From the cell containing the given text, extract its center point as [x, y] coordinate. 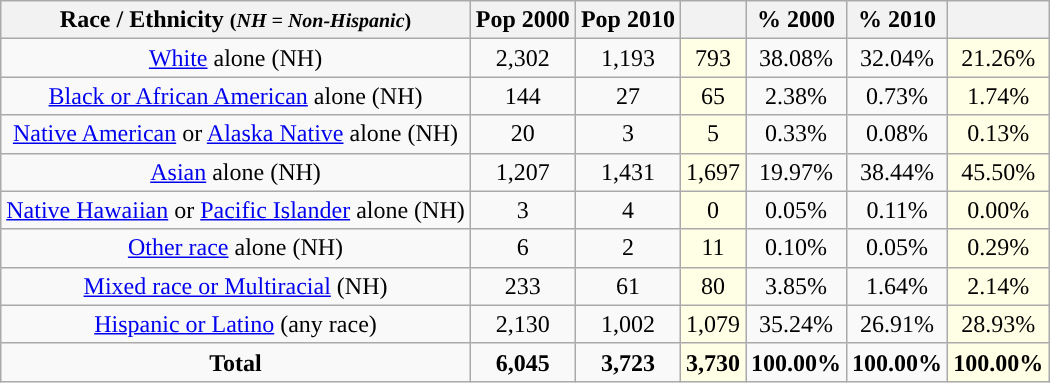
4 [628, 210]
61 [628, 286]
Asian alone (NH) [236, 172]
0.29% [998, 248]
20 [522, 134]
3,723 [628, 362]
Black or African American alone (NH) [236, 96]
0.13% [998, 134]
Pop 2000 [522, 20]
45.50% [998, 172]
3,730 [712, 362]
Other race alone (NH) [236, 248]
21.26% [998, 58]
Pop 2010 [628, 20]
1,207 [522, 172]
Race / Ethnicity (NH = Non-Hispanic) [236, 20]
6 [522, 248]
35.24% [796, 324]
32.04% [898, 58]
Hispanic or Latino (any race) [236, 324]
Native Hawaiian or Pacific Islander alone (NH) [236, 210]
0 [712, 210]
0.33% [796, 134]
Total [236, 362]
28.93% [998, 324]
0.11% [898, 210]
6,045 [522, 362]
233 [522, 286]
White alone (NH) [236, 58]
80 [712, 286]
0.08% [898, 134]
65 [712, 96]
1.74% [998, 96]
1,193 [628, 58]
2.38% [796, 96]
% 2000 [796, 20]
0.73% [898, 96]
38.08% [796, 58]
1.64% [898, 286]
0.10% [796, 248]
1,002 [628, 324]
3.85% [796, 286]
27 [628, 96]
1,431 [628, 172]
793 [712, 58]
38.44% [898, 172]
2,302 [522, 58]
1,079 [712, 324]
11 [712, 248]
19.97% [796, 172]
5 [712, 134]
2.14% [998, 286]
1,697 [712, 172]
% 2010 [898, 20]
Native American or Alaska Native alone (NH) [236, 134]
0.00% [998, 210]
2,130 [522, 324]
144 [522, 96]
Mixed race or Multiracial (NH) [236, 286]
26.91% [898, 324]
2 [628, 248]
